Provide the (x, y) coordinate of the cell's center where the given text is located.  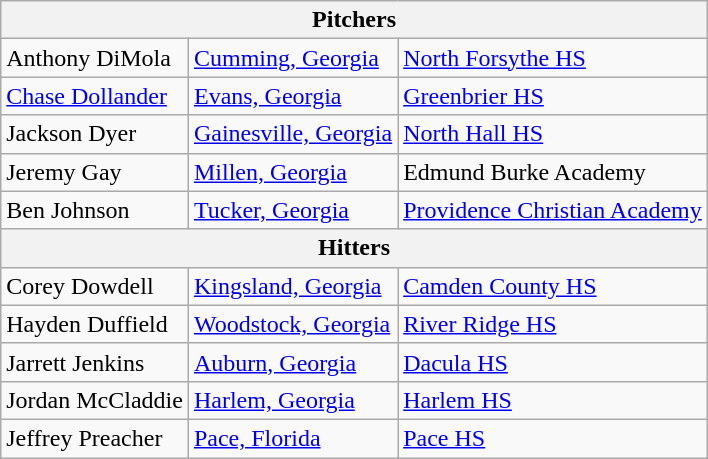
Corey Dowdell (95, 286)
Hitters (354, 248)
North Hall HS (553, 134)
Harlem, Georgia (292, 400)
Pitchers (354, 20)
Gainesville, Georgia (292, 134)
Edmund Burke Academy (553, 172)
Cumming, Georgia (292, 58)
Kingsland, Georgia (292, 286)
Woodstock, Georgia (292, 324)
Evans, Georgia (292, 96)
Tucker, Georgia (292, 210)
Providence Christian Academy (553, 210)
Hayden Duffield (95, 324)
Camden County HS (553, 286)
Chase Dollander (95, 96)
Anthony DiMola (95, 58)
Jeffrey Preacher (95, 438)
Harlem HS (553, 400)
Dacula HS (553, 362)
Greenbrier HS (553, 96)
Jackson Dyer (95, 134)
Jarrett Jenkins (95, 362)
River Ridge HS (553, 324)
Pace HS (553, 438)
Jordan McCladdie (95, 400)
Auburn, Georgia (292, 362)
North Forsythe HS (553, 58)
Millen, Georgia (292, 172)
Jeremy Gay (95, 172)
Ben Johnson (95, 210)
Pace, Florida (292, 438)
